Find where the given text appears and provide that cell's center as [x, y] coordinate. 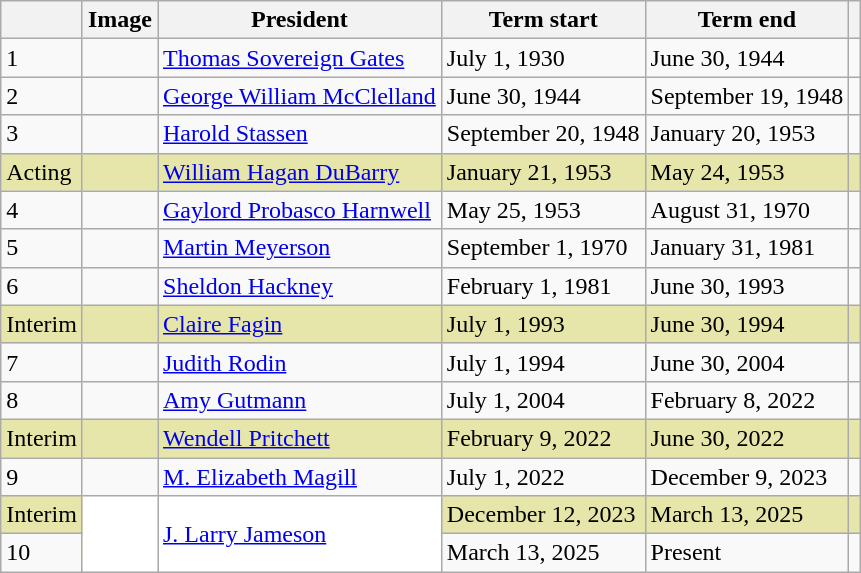
July 1, 1994 [543, 362]
William Hagan DuBarry [300, 172]
Term end [747, 20]
July 1, 1993 [543, 324]
5 [42, 248]
December 9, 2023 [747, 477]
February 8, 2022 [747, 400]
7 [42, 362]
Present [747, 553]
Claire Fagin [300, 324]
July 1, 2004 [543, 400]
6 [42, 286]
M. Elizabeth Magill [300, 477]
4 [42, 210]
President [300, 20]
Martin Meyerson [300, 248]
10 [42, 553]
Term start [543, 20]
Image [120, 20]
Judith Rodin [300, 362]
July 1, 2022 [543, 477]
December 12, 2023 [543, 515]
2 [42, 96]
1 [42, 58]
September 19, 1948 [747, 96]
8 [42, 400]
Wendell Pritchett [300, 438]
Sheldon Hackney [300, 286]
George William McClelland [300, 96]
February 9, 2022 [543, 438]
February 1, 1981 [543, 286]
9 [42, 477]
May 25, 1953 [543, 210]
J. Larry Jameson [300, 534]
Acting [42, 172]
Harold Stassen [300, 134]
June 30, 2004 [747, 362]
January 21, 1953 [543, 172]
July 1, 1930 [543, 58]
June 30, 1993 [747, 286]
Amy Gutmann [300, 400]
January 20, 1953 [747, 134]
September 1, 1970 [543, 248]
June 30, 1994 [747, 324]
Thomas Sovereign Gates [300, 58]
September 20, 1948 [543, 134]
Gaylord Probasco Harnwell [300, 210]
May 24, 1953 [747, 172]
January 31, 1981 [747, 248]
3 [42, 134]
August 31, 1970 [747, 210]
June 30, 2022 [747, 438]
